Search for the cell housing the specified text and yield its (X, Y) center coordinate. 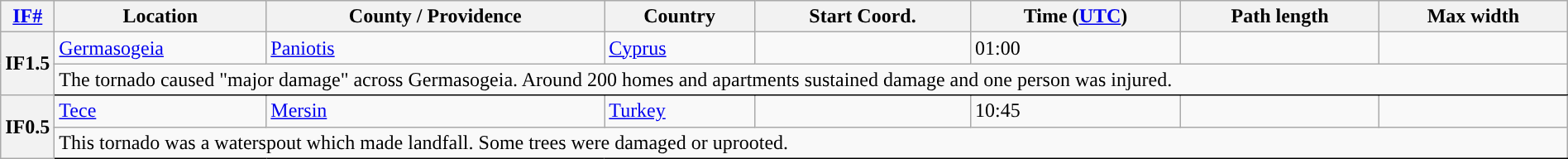
IF0.5 (28, 127)
Time (UTC) (1076, 17)
This tornado was a waterspout which made landfall. Some trees were damaged or uprooted. (810, 142)
Country (680, 17)
10:45 (1076, 111)
IF# (28, 17)
Tece (160, 111)
01:00 (1076, 48)
Paniotis (435, 48)
IF1.5 (28, 64)
Turkey (680, 111)
The tornado caused "major damage" across Germasogeia. Around 200 homes and apartments sustained damage and one person was injured. (810, 79)
Germasogeia (160, 48)
Location (160, 17)
Max width (1474, 17)
Start Coord. (862, 17)
Path length (1280, 17)
Mersin (435, 111)
County / Providence (435, 17)
Cyprus (680, 48)
